Find where the given text appears and provide that cell's center as (X, Y) coordinate. 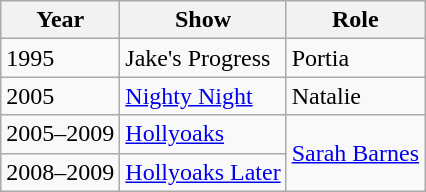
1995 (60, 58)
2005 (60, 96)
Portia (355, 58)
2008–2009 (60, 172)
Sarah Barnes (355, 153)
Show (203, 20)
Role (355, 20)
Hollyoaks (203, 134)
Nighty Night (203, 96)
Year (60, 20)
Hollyoaks Later (203, 172)
Natalie (355, 96)
2005–2009 (60, 134)
Jake's Progress (203, 58)
